For the text-containing cell, return its midpoint in (X, Y) coordinate format. 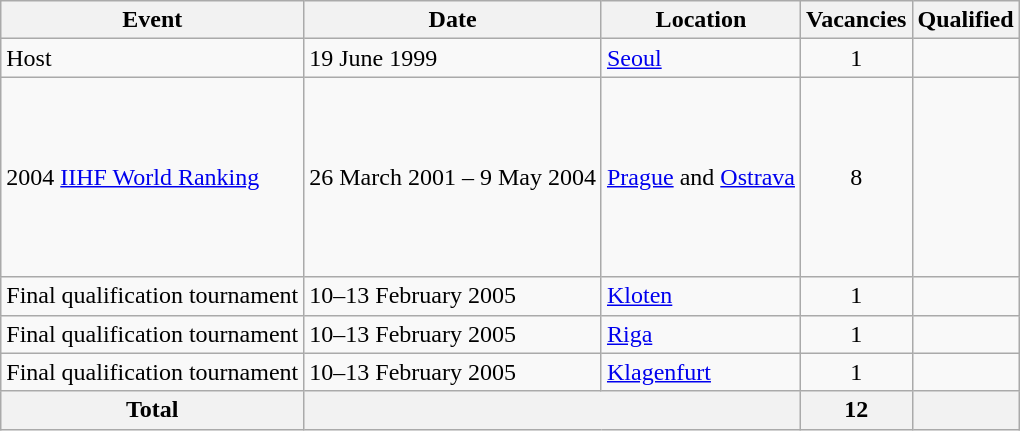
Seoul (700, 58)
Host (152, 58)
Date (453, 20)
Kloten (700, 296)
Prague and Ostrava (700, 177)
Vacancies (856, 20)
Total (152, 410)
19 June 1999 (453, 58)
12 (856, 410)
Riga (700, 334)
8 (856, 177)
26 March 2001 – 9 May 2004 (453, 177)
Event (152, 20)
Qualified (966, 20)
Klagenfurt (700, 372)
2004 IIHF World Ranking (152, 177)
Location (700, 20)
